Return (x, y) of the center of cell containing provided text 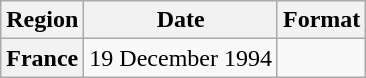
Date (181, 20)
Region (42, 20)
France (42, 58)
Format (321, 20)
19 December 1994 (181, 58)
